Find where the given text appears and provide that cell's center as (x, y) coordinate. 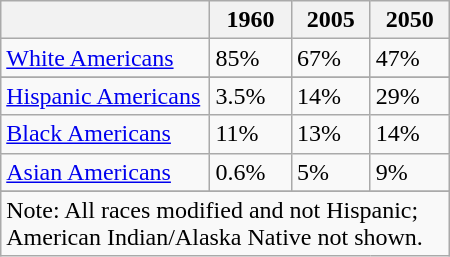
3.5% (251, 96)
11% (251, 134)
13% (330, 134)
White Americans (106, 58)
Note: All races modified and not Hispanic; American Indian/Alaska Native not shown. (225, 224)
1960 (251, 20)
2050 (410, 20)
2005 (330, 20)
67% (330, 58)
Asian Americans (106, 172)
0.6% (251, 172)
9% (410, 172)
Hispanic Americans (106, 96)
Black Americans (106, 134)
29% (410, 96)
5% (330, 172)
47% (410, 58)
85% (251, 58)
